Return the (x, y) coordinate for the center point of the cell that contains the specified text.  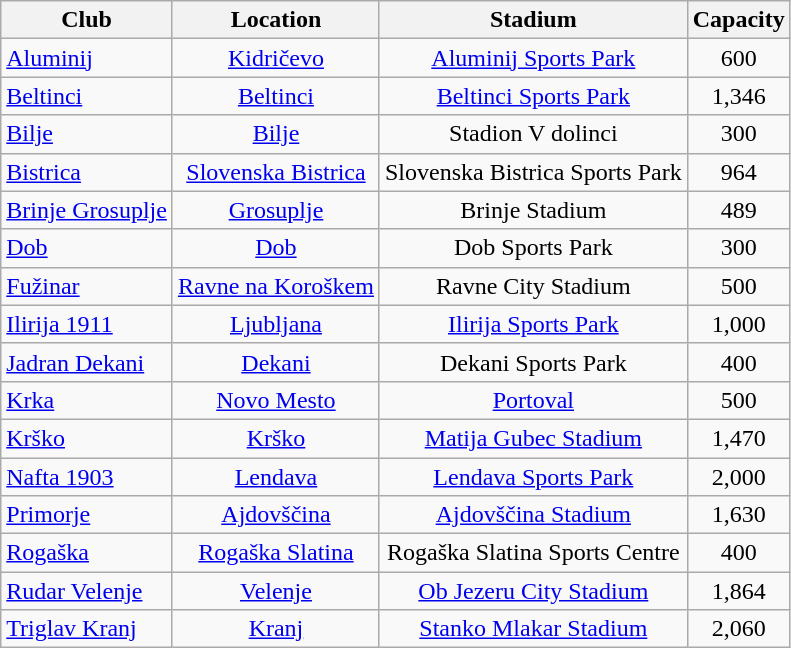
Dekani Sports Park (533, 362)
Aluminij Sports Park (533, 58)
Portoval (533, 400)
Brinje Grosuplje (87, 210)
1,000 (738, 324)
1,630 (738, 515)
Triglav Kranj (87, 629)
Slovenska Bistrica (276, 172)
Kidričevo (276, 58)
489 (738, 210)
Ravne City Stadium (533, 286)
Ljubljana (276, 324)
964 (738, 172)
Beltinci Sports Park (533, 96)
1,864 (738, 591)
Ajdovščina Stadium (533, 515)
Fužinar (87, 286)
Primorje (87, 515)
Bistrica (87, 172)
Jadran Dekani (87, 362)
Dob Sports Park (533, 248)
Velenje (276, 591)
Location (276, 20)
Stadium (533, 20)
Rogaška Slatina (276, 553)
Stadion V dolinci (533, 134)
Aluminij (87, 58)
Novo Mesto (276, 400)
Rudar Velenje (87, 591)
Rogaška Slatina Sports Centre (533, 553)
Slovenska Bistrica Sports Park (533, 172)
Ravne na Koroškem (276, 286)
Nafta 1903 (87, 477)
Stanko Mlakar Stadium (533, 629)
Brinje Stadium (533, 210)
Kranj (276, 629)
Ilirija Sports Park (533, 324)
Capacity (738, 20)
Grosuplje (276, 210)
Club (87, 20)
Matija Gubec Stadium (533, 438)
Krka (87, 400)
2,000 (738, 477)
Ob Jezeru City Stadium (533, 591)
Ajdovščina (276, 515)
2,060 (738, 629)
Lendava (276, 477)
1,470 (738, 438)
Lendava Sports Park (533, 477)
Rogaška (87, 553)
Dekani (276, 362)
Ilirija 1911 (87, 324)
1,346 (738, 96)
600 (738, 58)
